For the text-containing cell, return its midpoint in [x, y] coordinate format. 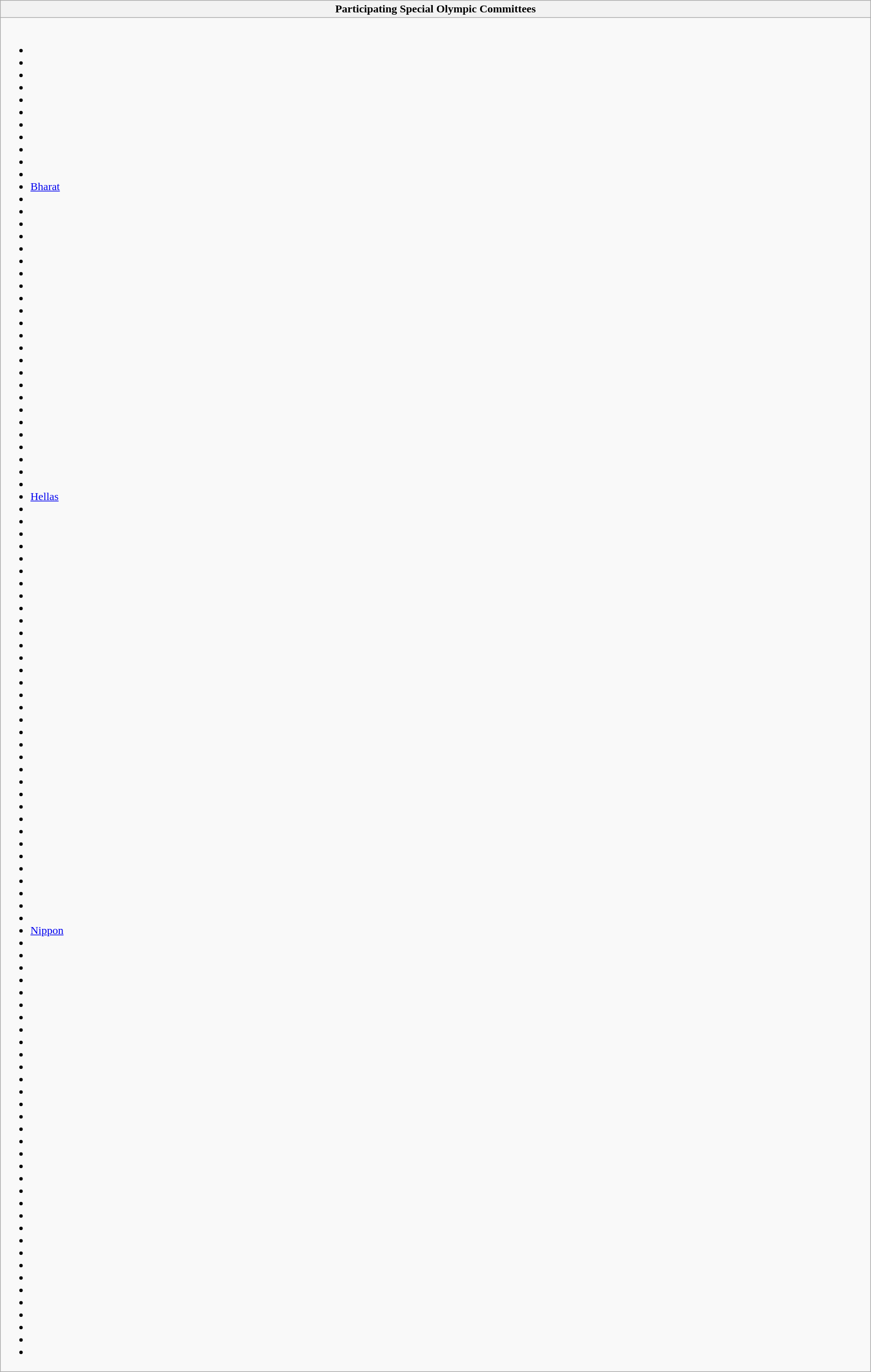
Bharat Hellas Nippon [435, 695]
Participating Special Olympic Committees [435, 9]
